Identify which cell holds the provided text, then report its [x, y] central coordinate. 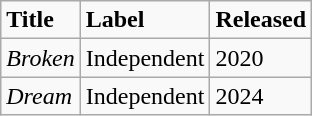
2024 [261, 96]
Dream [40, 96]
Broken [40, 58]
Title [40, 20]
Label [145, 20]
2020 [261, 58]
Released [261, 20]
